Return [x, y] of the center of cell containing provided text 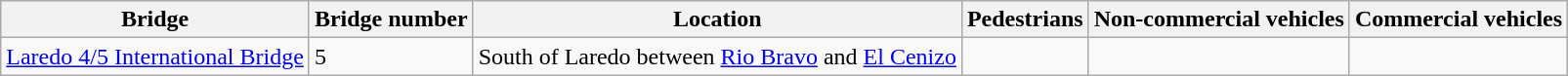
South of Laredo between Rio Bravo and El Cenizo [717, 57]
Bridge number [391, 19]
Bridge [155, 19]
Non-commercial vehicles [1219, 19]
Commercial vehicles [1458, 19]
5 [391, 57]
Location [717, 19]
Pedestrians [1025, 19]
Laredo 4/5 International Bridge [155, 57]
